Return (x, y) of the center of cell containing provided text 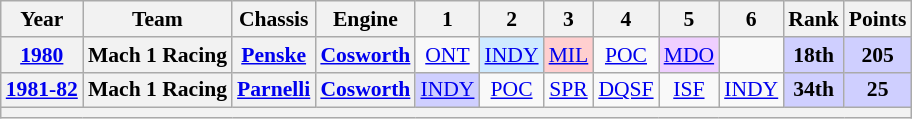
1 (447, 19)
Parnelli (274, 90)
MIL (569, 55)
18th (814, 55)
1981-82 (42, 90)
205 (878, 55)
2 (512, 19)
SPR (569, 90)
Penske (274, 55)
Team (158, 19)
ISF (690, 90)
25 (878, 90)
Points (878, 19)
3 (569, 19)
Year (42, 19)
MDO (690, 55)
Rank (814, 19)
1980 (42, 55)
6 (751, 19)
Chassis (274, 19)
DQSF (626, 90)
4 (626, 19)
5 (690, 19)
ONT (447, 55)
Engine (365, 19)
34th (814, 90)
